Find where the given text appears and provide that cell's center as (X, Y) coordinate. 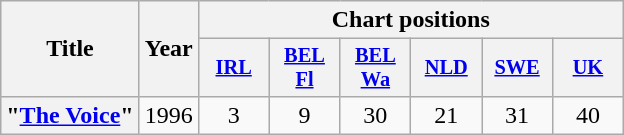
NLD (446, 68)
BEL Wa (376, 68)
UK (588, 68)
SWE (518, 68)
BEL Fl (304, 68)
3 (234, 115)
Chart positions (410, 20)
31 (518, 115)
Title (70, 49)
9 (304, 115)
30 (376, 115)
1996 (168, 115)
40 (588, 115)
Year (168, 49)
IRL (234, 68)
"The Voice" (70, 115)
21 (446, 115)
